Extract the (X, Y) coordinate from the center of the cell holding the provided text.  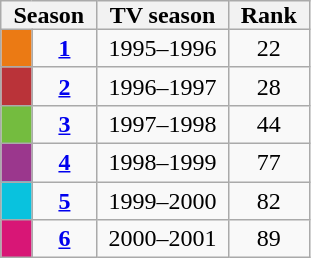
3 (64, 124)
1995–1996 (162, 48)
77 (269, 162)
28 (269, 86)
1998–1999 (162, 162)
4 (64, 162)
5 (64, 201)
44 (269, 124)
22 (269, 48)
2 (64, 86)
1997–1998 (162, 124)
6 (64, 239)
1 (64, 48)
1999–2000 (162, 201)
1996–1997 (162, 86)
2000–2001 (162, 239)
Rank (269, 15)
Season (49, 15)
89 (269, 239)
TV season (162, 15)
82 (269, 201)
